Provide the [x, y] coordinate of the cell's center where the given text is located.  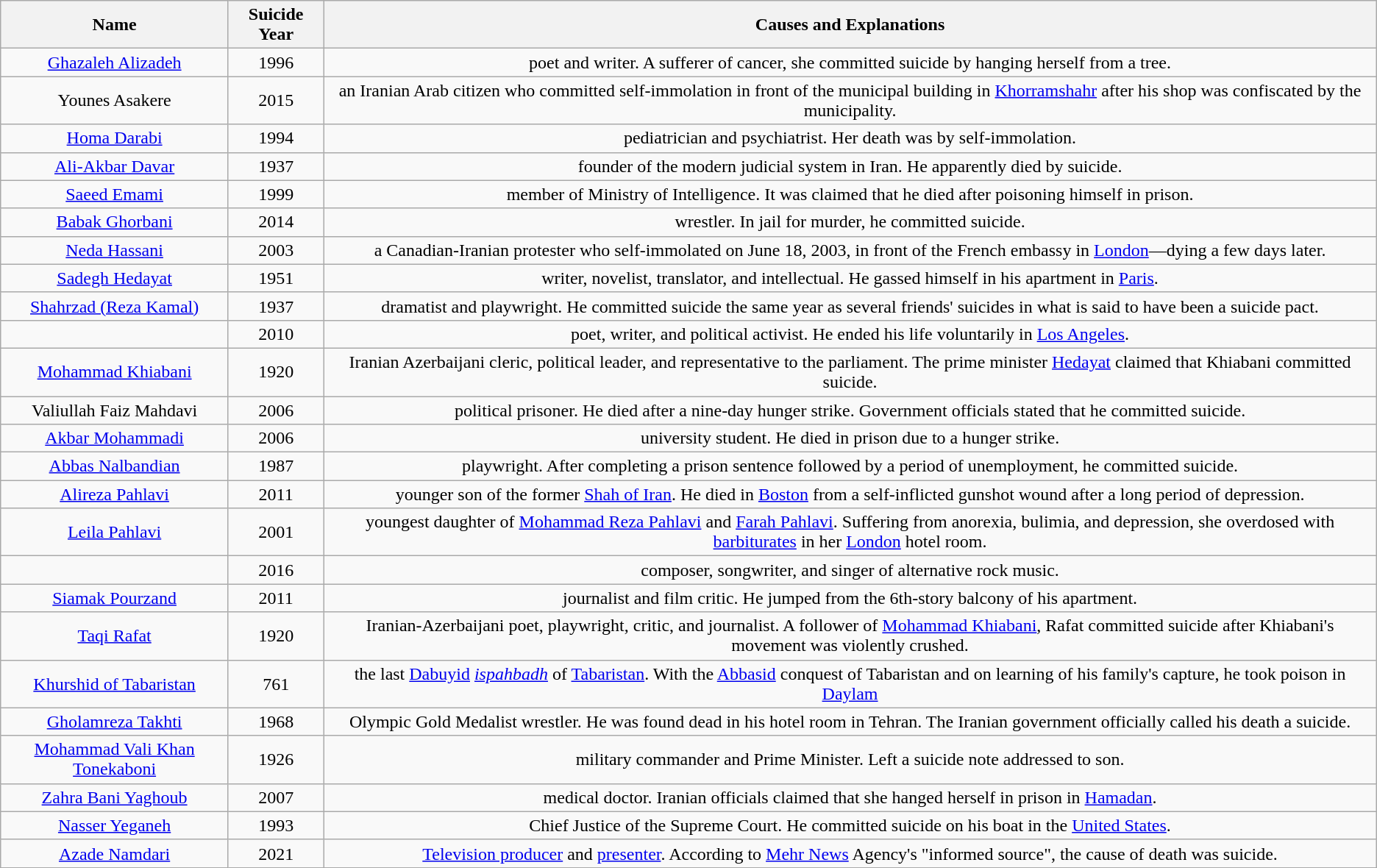
Name [115, 25]
Valiullah Faiz Mahdavi [115, 410]
Olympic Gold Medalist wrestler. He was found dead in his hotel room in Tehran. The Iranian government officially called his death a suicide. [850, 722]
Saeed Emami [115, 194]
member of Ministry of Intelligence. It was claimed that he died after poisoning himself in prison. [850, 194]
Babak Ghorbani [115, 222]
Nasser Yeganeh [115, 825]
1951 [275, 278]
dramatist and playwright. He committed suicide the same year as several friends' suicides in what is said to have been a suicide pact. [850, 306]
Neda Hassani [115, 250]
Khurshid of Tabaristan [115, 684]
military commander and Prime Minister. Left a suicide note addressed to son. [850, 759]
Alireza Pahlavi [115, 494]
writer, novelist, translator, and intellectual. He gassed himself in his apartment in Paris. [850, 278]
Akbar Mohammadi [115, 438]
pediatrician and psychiatrist. Her death was by self-immolation. [850, 138]
Television producer and presenter. According to Mehr News Agency's "informed source", the cause of death was suicide. [850, 853]
1999 [275, 194]
poet, writer, and political activist. He ended his life voluntarily in Los Angeles. [850, 334]
Zahra Bani Yaghoub [115, 797]
1968 [275, 722]
medical doctor. Iranian officials claimed that she hanged herself in prison in Hamadan. [850, 797]
2007 [275, 797]
Mohammad Vali Khan Tonekaboni [115, 759]
2016 [275, 570]
Sadegh Hedayat [115, 278]
Azade Namdari [115, 853]
Shahrzad (Reza Kamal) [115, 306]
Siamak Pourzand [115, 598]
2001 [275, 533]
2010 [275, 334]
Suicide Year [275, 25]
university student. He died in prison due to a hunger strike. [850, 438]
Gholamreza Takhti [115, 722]
Chief Justice of the Supreme Court. He committed suicide on his boat in the United States. [850, 825]
2021 [275, 853]
wrestler. In jail for murder, he committed suicide. [850, 222]
1987 [275, 466]
Ali-Akbar Davar [115, 166]
the last Dabuyid ispahbadh of Tabaristan. With the Abbasid conquest of Tabaristan and on learning of his family's capture, he took poison in Daylam [850, 684]
Mohammad Khiabani [115, 372]
Younes Asakere [115, 100]
1996 [275, 63]
2015 [275, 100]
younger son of the former Shah of Iran. He died in Boston from a self-inflicted gunshot wound after a long period of depression. [850, 494]
Homa Darabi [115, 138]
Causes and Explanations [850, 25]
2014 [275, 222]
Abbas Nalbandian [115, 466]
journalist and film critic. He jumped from the 6th-story balcony of his apartment. [850, 598]
761 [275, 684]
Leila Pahlavi [115, 533]
poet and writer. A sufferer of cancer, she committed suicide by hanging herself from a tree. [850, 63]
1926 [275, 759]
playwright. After completing a prison sentence followed by a period of unemployment, he committed suicide. [850, 466]
Taqi Rafat [115, 636]
composer, songwriter, and singer of alternative rock music. [850, 570]
founder of the modern judicial system in Iran. He apparently died by suicide. [850, 166]
1994 [275, 138]
political prisoner. He died after a nine-day hunger strike. Government officials stated that he committed suicide. [850, 410]
Ghazaleh Alizadeh [115, 63]
a Canadian-Iranian protester who self-immolated on June 18, 2003, in front of the French embassy in London—dying a few days later. [850, 250]
2003 [275, 250]
1993 [275, 825]
